For the text-containing cell, return its midpoint in (x, y) coordinate format. 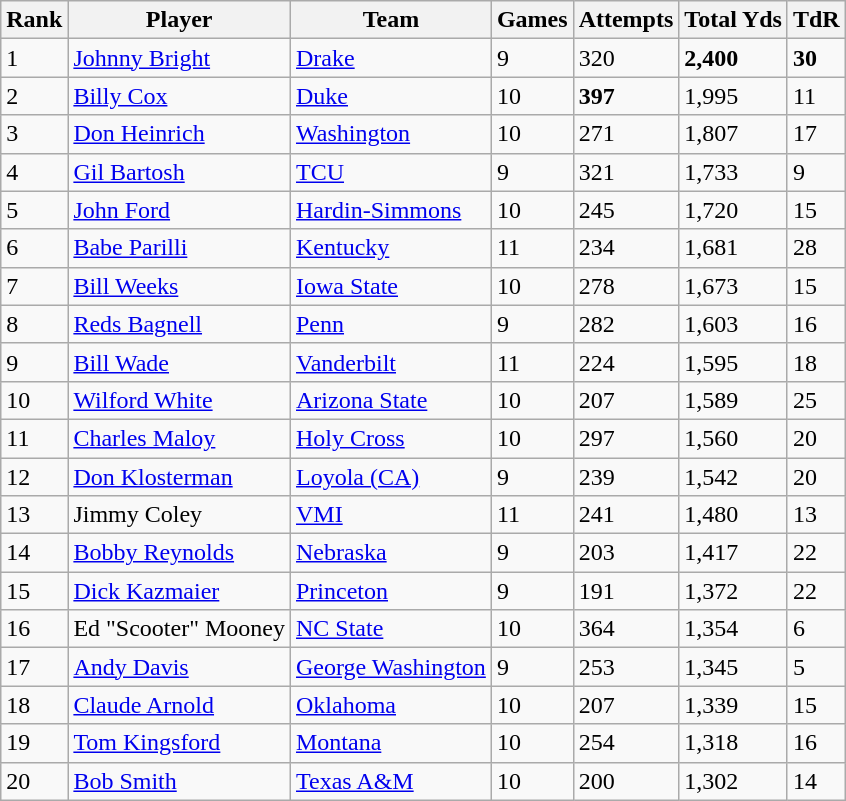
Princeton (390, 591)
Don Klosterman (180, 477)
2 (34, 96)
Hardin-Simmons (390, 210)
Arizona State (390, 400)
John Ford (180, 210)
George Washington (390, 667)
Attempts (626, 20)
1,417 (734, 553)
19 (34, 743)
200 (626, 781)
Team (390, 20)
VMI (390, 515)
Texas A&M (390, 781)
Tom Kingsford (180, 743)
Nebraska (390, 553)
1,595 (734, 362)
Dick Kazmaier (180, 591)
1,807 (734, 134)
245 (626, 210)
Don Heinrich (180, 134)
191 (626, 591)
320 (626, 58)
364 (626, 629)
282 (626, 324)
30 (816, 58)
Bill Wade (180, 362)
Washington (390, 134)
7 (34, 286)
271 (626, 134)
Ed "Scooter" Mooney (180, 629)
Billy Cox (180, 96)
1,339 (734, 705)
224 (626, 362)
1,995 (734, 96)
Holy Cross (390, 438)
241 (626, 515)
1,603 (734, 324)
Gil Bartosh (180, 172)
1,720 (734, 210)
239 (626, 477)
Babe Parilli (180, 248)
Iowa State (390, 286)
1,542 (734, 477)
Duke (390, 96)
397 (626, 96)
4 (34, 172)
2,400 (734, 58)
3 (34, 134)
Drake (390, 58)
1,560 (734, 438)
1 (34, 58)
Wilford White (180, 400)
Bill Weeks (180, 286)
Oklahoma (390, 705)
297 (626, 438)
1,318 (734, 743)
Games (532, 20)
Bobby Reynolds (180, 553)
1,372 (734, 591)
Kentucky (390, 248)
8 (34, 324)
NC State (390, 629)
1,302 (734, 781)
1,345 (734, 667)
12 (34, 477)
203 (626, 553)
Claude Arnold (180, 705)
1,681 (734, 248)
Player (180, 20)
Jimmy Coley (180, 515)
278 (626, 286)
1,480 (734, 515)
1,673 (734, 286)
Andy Davis (180, 667)
Bob Smith (180, 781)
TdR (816, 20)
254 (626, 743)
321 (626, 172)
253 (626, 667)
Johnny Bright (180, 58)
TCU (390, 172)
Penn (390, 324)
Rank (34, 20)
Vanderbilt (390, 362)
1,354 (734, 629)
Reds Bagnell (180, 324)
1,589 (734, 400)
234 (626, 248)
Total Yds (734, 20)
Charles Maloy (180, 438)
28 (816, 248)
1,733 (734, 172)
Montana (390, 743)
25 (816, 400)
Loyola (CA) (390, 477)
